Capture the cell that displays the provided text and extract its [x, y] central coordinate. 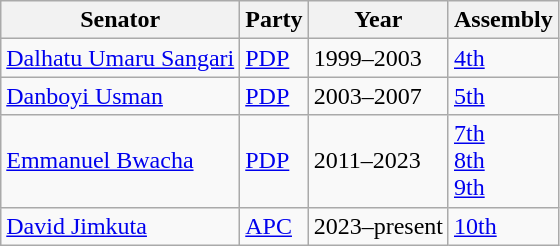
APC [274, 226]
1999–2003 [378, 58]
David Jimkuta [120, 226]
Dalhatu Umaru Sangari [120, 58]
Year [378, 20]
2023–present [378, 226]
Assembly [503, 20]
4th [503, 58]
Emmanuel Bwacha [120, 161]
10th [503, 226]
7th 8th 9th [503, 161]
Danboyi Usman [120, 96]
2011–2023 [378, 161]
2003–2007 [378, 96]
Party [274, 20]
5th [503, 96]
Senator [120, 20]
